Identify which cell holds the provided text, then report its [x, y] central coordinate. 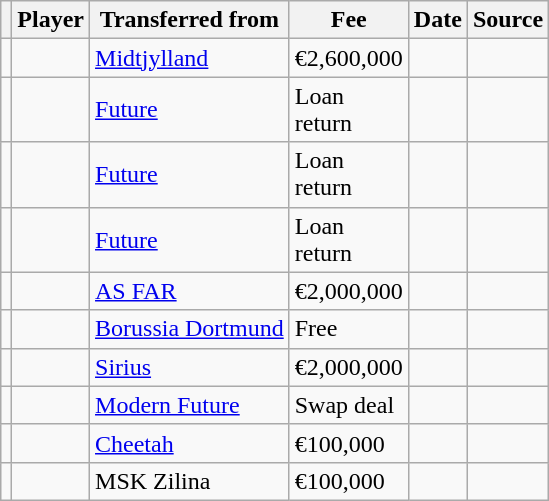
Date [438, 20]
€2,600,000 [348, 58]
Modern Future [190, 405]
Cheetah [190, 443]
Midtjylland [190, 58]
Sirius [190, 367]
MSK Zilina [190, 481]
Borussia Dortmund [190, 329]
Swap deal [348, 405]
Source [508, 20]
AS FAR [190, 291]
Player [51, 20]
Free [348, 329]
Transferred from [190, 20]
Fee [348, 20]
